From the cell containing the given text, extract its center point as [x, y] coordinate. 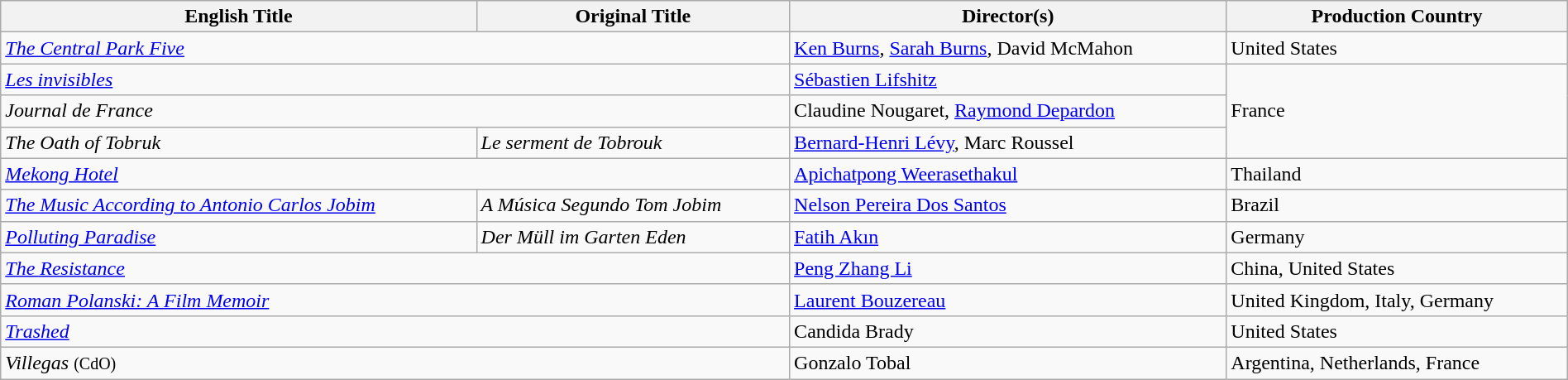
Argentina, Netherlands, France [1397, 363]
France [1397, 111]
Polluting Paradise [238, 237]
Trashed [395, 331]
Germany [1397, 237]
Journal de France [395, 111]
Production Country [1397, 17]
The Music According to Antonio Carlos Jobim [238, 205]
Thailand [1397, 174]
Villegas (CdO) [395, 363]
Candida Brady [1008, 331]
Ken Burns, Sarah Burns, David McMahon [1008, 48]
Le serment de Tobrouk [633, 142]
Mekong Hotel [395, 174]
Les invisibles [395, 79]
Director(s) [1008, 17]
Brazil [1397, 205]
The Resistance [395, 268]
United Kingdom, Italy, Germany [1397, 300]
Gonzalo Tobal [1008, 363]
Sébastien Lifshitz [1008, 79]
Der Müll im Garten Eden [633, 237]
Nelson Pereira Dos Santos [1008, 205]
Laurent Bouzereau [1008, 300]
Apichatpong Weerasethakul [1008, 174]
Peng Zhang Li [1008, 268]
A Música Segundo Tom Jobim [633, 205]
Original Title [633, 17]
Claudine Nougaret, Raymond Depardon [1008, 111]
China, United States [1397, 268]
Bernard-Henri Lévy, Marc Roussel [1008, 142]
Fatih Akın [1008, 237]
The Oath of Tobruk [238, 142]
The Central Park Five [395, 48]
Roman Polanski: A Film Memoir [395, 300]
English Title [238, 17]
